Capture the cell that displays the provided text and extract its (x, y) central coordinate. 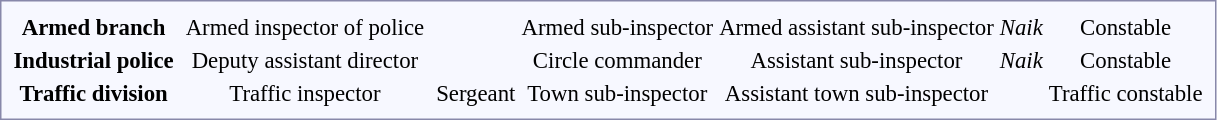
Traffic inspector (305, 93)
Sergeant (476, 93)
Industrial police (94, 60)
Traffic constable (1126, 93)
Deputy assistant director (305, 60)
Armed sub-inspector (618, 27)
Circle commander (618, 60)
Armed branch (94, 27)
Assistant sub-inspector (857, 60)
Assistant town sub-inspector (857, 93)
Armed assistant sub-inspector (857, 27)
Traffic division (94, 93)
Town sub-inspector (618, 93)
Armed inspector of police (305, 27)
